Find where the given text appears and provide that cell's center as (X, Y) coordinate. 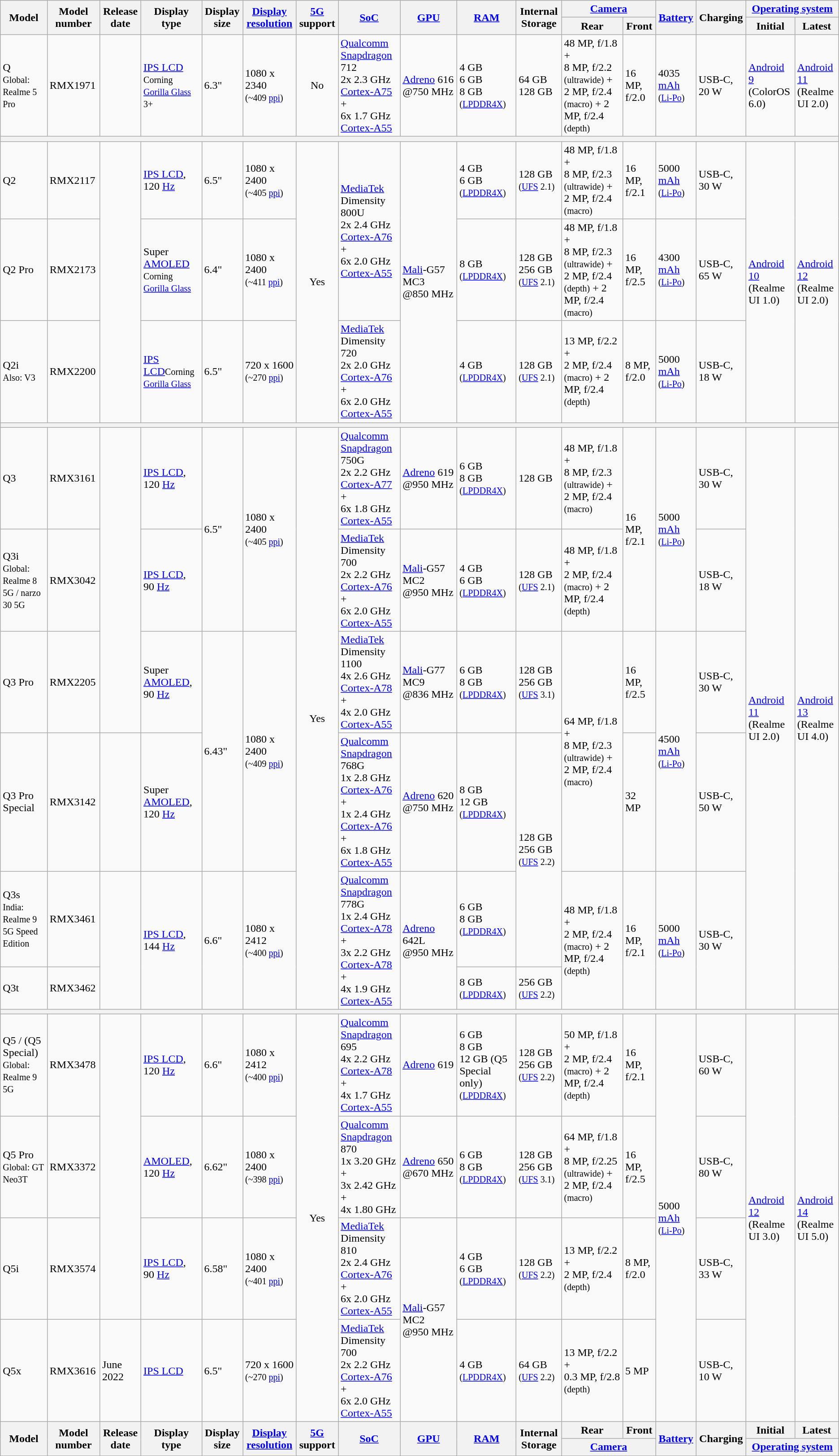
USB-C, 10 W (721, 1370)
Super AMOLED, 120 Hz (171, 802)
RMX2205 (74, 682)
USB-C, 60 W (721, 1065)
IPS LCD, 144 Hz (171, 940)
128 GB (539, 478)
Q2iAlso: V3 (24, 371)
Super AMOLED, 90 Hz (171, 682)
Q2 Pro (24, 270)
4035 mAh(Li-Po) (676, 85)
6 GB8 GB (LPDDR4X) (487, 1167)
8 GB12 GB(LPDDR4X) (487, 802)
Adreno 650@670 MHz (428, 1167)
Q3sIndia: Realme 9 5G Speed Edition (24, 918)
6.4" (222, 270)
RMX3616 (74, 1370)
RMX3042 (74, 580)
Mali-G77 MC9@836 MHz (428, 682)
MediaTek Dimensity 8102x 2.4 GHz Cortex-A76 +6x 2.0 GHz Cortex-A55 (369, 1269)
MediaTek Dimensity 11004x 2.6 GHz Cortex-A78 +4x 2.0 GHz Cortex-A55 (369, 682)
6 GB8 GB12 GB (Q5 Special only) (LPDDR4X) (487, 1065)
6.3" (222, 85)
Q5 / (Q5 Special)Global: Realme 9 5G (24, 1065)
Android 13(Realme UI 4.0) (817, 718)
6.43" (222, 751)
Qualcomm Snapdragon 8701x 3.20 GHz +3x 2.42 GHz +4x 1.80 GHz (369, 1167)
Qualcomm Snapdragon 778G1x 2.4 GHz Cortex-A78 +3x 2.2 GHz Cortex-A78 +4x 1.9 GHz Cortex-A55 (369, 940)
USB-C, 20 W (721, 85)
Qualcomm Snapdragon 750G2x 2.2 GHz Cortex-A77 +6x 1.8 GHz Cortex-A55 (369, 478)
RMX3372 (74, 1167)
1080 x 2400(~401 ppi) (270, 1269)
48 MP, f/1.8 +8 MP, f/2.3 (ultrawide) + 2 MP, f/2.4 (depth) + 2 MP, f/2.4 (macro) (592, 270)
64 MP, f/1.8 +8 MP, f/2.25 (ultrawide) + 2 MP, f/2.4 (macro) (592, 1167)
Q2 (24, 180)
Q3t (24, 988)
50 MP, f/1.8 +2 MP, f/2.4 (macro) + 2 MP, f/2.4 (depth) (592, 1065)
MediaTek Dimensity 7202x 2.0 GHz Cortex-A76 +6x 2.0 GHz Cortex-A55 (369, 371)
Android 12(Realme UI 2.0) (817, 282)
Android 10(Realme UI 1.0) (770, 282)
6.58" (222, 1269)
Adreno 619@950 MHz (428, 478)
4 GB6 GB8 GB(LPDDR4X) (487, 85)
RMX3461 (74, 918)
64 GB(UFS 2.2) (539, 1370)
256 GB(UFS 2.2) (539, 988)
RMX2200 (74, 371)
128 GB256 GB(UFS 2.1) (539, 270)
MediaTek Dimensity 800U2x 2.4 GHz Cortex-A76 +6x 2.0 GHz Cortex-A55 (369, 231)
No (317, 85)
13 MP, f/2.2 +0.3 MP, f/2.8 (depth) (592, 1370)
Qualcomm Snapdragon 6954x 2.2 GHz Cortex-A78 +4x 1.7 GHz Cortex-A55 (369, 1065)
Q5 ProGlobal: GT Neo3T (24, 1167)
128 GB(UFS 2.2) (539, 1269)
Adreno 619 (428, 1065)
RMX3574 (74, 1269)
4300 mAh(Li-Po) (676, 270)
Android 9(ColorOS 6.0) (770, 85)
IPS LCD (171, 1370)
Q5i (24, 1269)
Super AMOLEDCorning Gorilla Glass (171, 270)
1080 x 2340(~409 ppi) (270, 85)
RMX2117 (74, 180)
16 MP, f/2.0 (639, 85)
Android 14(Realme UI 5.0) (817, 1218)
RMX3142 (74, 802)
4500 mAh(Li-Po) (676, 751)
1080 x 2400(~411 ppi) (270, 270)
Adreno 620@750 MHz (428, 802)
1080 x 2400(~398 ppi) (270, 1167)
64 MP, f/1.8 +8 MP, f/2.3 (ultrawide) + 2 MP, f/2.4 (macro) (592, 751)
RMX3478 (74, 1065)
RMX3462 (74, 988)
Q3 (24, 478)
48 MP, f/1.8 +8 MP, f/2.2 (ultrawide) + 2 MP, f/2.4 (macro) + 2 MP, f/2.4 (depth) (592, 85)
Android 12(Realme UI 3.0) (770, 1218)
Adreno 642L@950 MHz (428, 940)
USB-C, 50 W (721, 802)
QGlobal: Realme 5 Pro (24, 85)
Adreno 616@750 MHz (428, 85)
Q3 Pro Special (24, 802)
USB-C, 65 W (721, 270)
1080 x 2400(~409 ppi) (270, 751)
RMX1971 (74, 85)
Mali-G57 MC3@850 MHz (428, 282)
Qualcomm Snapdragon 7122x 2.3 GHz Cortex-A75 +6x 1.7 GHz Cortex-A55 (369, 85)
Q5x (24, 1370)
June 2022 (121, 1370)
64 GB128 GB (539, 85)
USB-C, 33 W (721, 1269)
13 MP, f/2.2 +2 MP, f/2.4 (depth) (592, 1269)
IPS LCDCorning Gorilla Glass 3+ (171, 85)
Qualcomm Snapdragon 768G1x 2.8 GHz Cortex-A76 +1x 2.4 GHz Cortex-A76 +6x 1.8 GHz Cortex-A55 (369, 802)
Q3iGlobal: Realme 8 5G / narzo 30 5G (24, 580)
RMX2173 (74, 270)
RMX3161 (74, 478)
USB-C, 80 W (721, 1167)
5 MP (639, 1370)
32 MP (639, 802)
Q3 Pro (24, 682)
IPS LCDCorning Gorilla Glass (171, 371)
AMOLED, 120 Hz (171, 1167)
6.62" (222, 1167)
13 MP, f/2.2 +2 MP, f/2.4 (macro) + 2 MP, f/2.4 (depth) (592, 371)
